Extract the [X, Y] coordinate from the center of the cell holding the provided text.  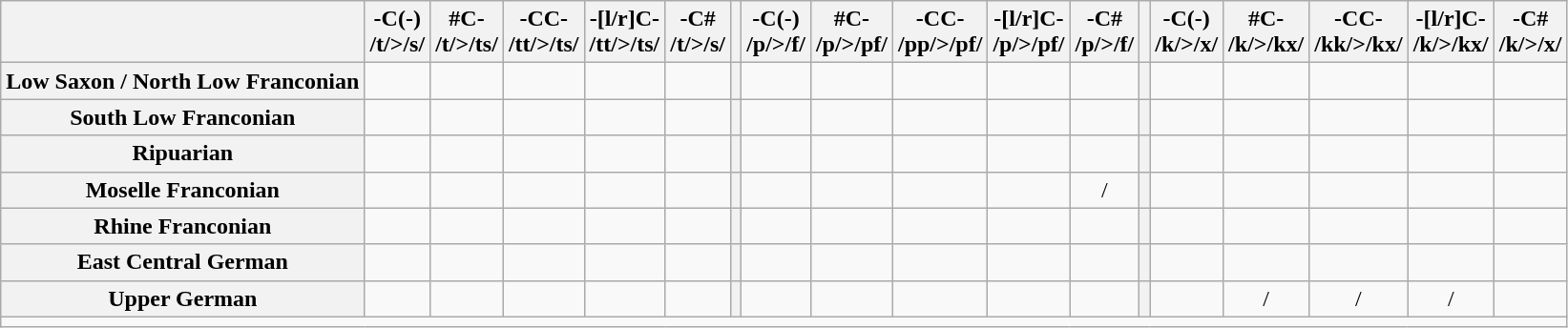
#C-/p/>/pf/ [851, 32]
Upper German [183, 298]
Rhine Franconian [183, 226]
-[l/r]C-/tt/>/ts/ [624, 32]
-C#/k/>/x/ [1531, 32]
-C#/p/>/f/ [1105, 32]
South Low Franconian [183, 117]
-CC-/kk/>/kx/ [1359, 32]
Low Saxon / North Low Franconian [183, 81]
East Central German [183, 262]
#C-/t/>/ts/ [468, 32]
-CC-/pp/>/pf/ [939, 32]
-C(-)/k/>/x/ [1187, 32]
-C(-)/t/>/s/ [397, 32]
-C(-)/p/>/f/ [777, 32]
#C-/k/>/kx/ [1266, 32]
Moselle Franconian [183, 190]
-[l/r]C-/p/>/pf/ [1029, 32]
-[l/r]C-/k/>/kx/ [1451, 32]
-C#/t/>/s/ [699, 32]
Ripuarian [183, 154]
-CC-/tt/>/ts/ [544, 32]
